Scan for the cell matching the given text and deliver its [x, y] coordinate at center. 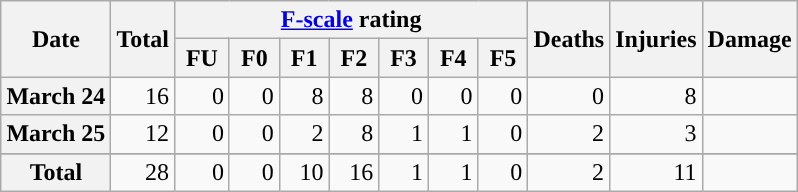
F1 [304, 58]
F5 [503, 58]
F0 [254, 58]
3 [656, 134]
FU [202, 58]
F3 [404, 58]
F4 [453, 58]
28 [143, 172]
F-scale rating [350, 20]
11 [656, 172]
Deaths [569, 39]
10 [304, 172]
Damage [750, 39]
Date [56, 39]
F2 [354, 58]
March 25 [56, 134]
March 24 [56, 96]
Injuries [656, 39]
12 [143, 134]
